Locate the cell with the specified text and output its (X, Y) center coordinate. 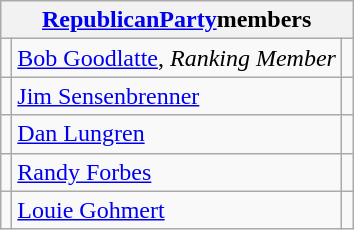
Jim Sensenbrenner (177, 96)
RepublicanPartymembers (177, 20)
Louie Gohmert (177, 210)
Dan Lungren (177, 134)
Bob Goodlatte, Ranking Member (177, 58)
Randy Forbes (177, 172)
